Output the (X, Y) coordinate of the center of the cell containing the given text.  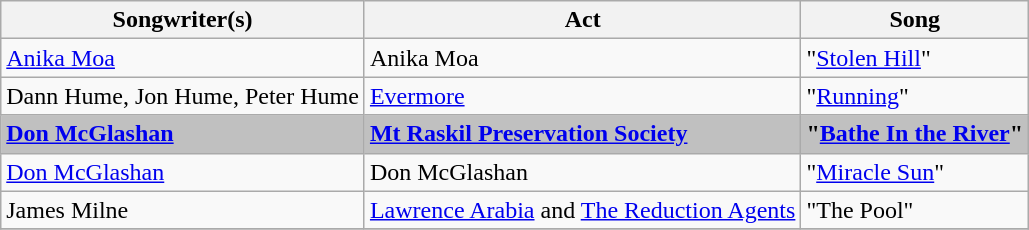
"Running" (915, 96)
James Milne (183, 210)
Lawrence Arabia and The Reduction Agents (582, 210)
Act (582, 20)
Evermore (582, 96)
Song (915, 20)
"Bathe In the River" (915, 134)
"The Pool" (915, 210)
"Stolen Hill" (915, 58)
Songwriter(s) (183, 20)
Dann Hume, Jon Hume, Peter Hume (183, 96)
"Miracle Sun" (915, 172)
Mt Raskil Preservation Society (582, 134)
